Pinpoint the cell where the given text exists, returning its (X, Y) midpoint coordinate. 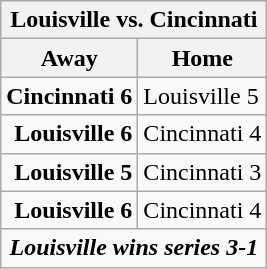
Cincinnati 6 (70, 96)
Louisville vs. Cincinnati (134, 20)
Louisville wins series 3-1 (134, 248)
Home (202, 58)
Away (70, 58)
Cincinnati 3 (202, 172)
